For the text-containing cell, return its midpoint in (X, Y) coordinate format. 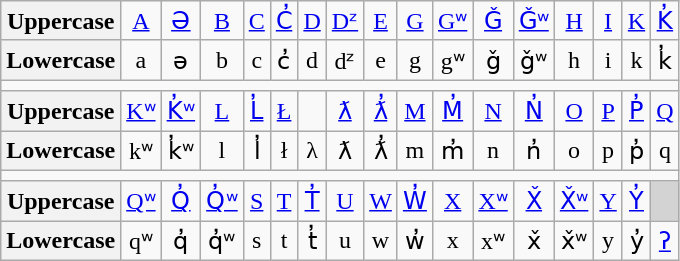
ǧʷ (534, 60)
k (636, 60)
k̓ʷ (181, 150)
Kʷ (141, 111)
l̓ (256, 150)
ʔ (665, 241)
ə (181, 60)
xʷ (493, 241)
X (452, 201)
s (256, 241)
O (574, 111)
Y (608, 201)
l (222, 150)
c (256, 60)
gʷ (452, 60)
Dᶻ (344, 21)
m (414, 150)
P̓ (636, 111)
Gʷ (452, 21)
t (284, 241)
K (636, 21)
C (256, 21)
y (608, 241)
I (608, 21)
Ǧ (493, 21)
W (381, 201)
D (312, 21)
T (284, 201)
x̌ (534, 241)
Q (665, 111)
N̓ (534, 111)
u (344, 241)
p (608, 150)
c̓ (284, 60)
X̌ʷ (574, 201)
h (574, 60)
Y̓ (636, 201)
q (665, 150)
t̓ (312, 241)
X̌ (534, 201)
S (256, 201)
G (414, 21)
C̓ (284, 21)
Qʷ (141, 201)
p̓ (636, 150)
E (381, 21)
Ǧʷ (534, 21)
x̌ʷ (574, 241)
d (312, 60)
K̓ (665, 21)
B (222, 21)
Ə (181, 21)
a (141, 60)
k̓ (665, 60)
L̓ (256, 111)
o (574, 150)
w (381, 241)
H (574, 21)
ł (284, 150)
m̓ (452, 150)
b (222, 60)
e (381, 60)
dᶻ (344, 60)
kʷ (141, 150)
x (452, 241)
y̓ (636, 241)
M̓ (452, 111)
K̓ʷ (181, 111)
M (414, 111)
w̓ (414, 241)
T̓ (312, 201)
W̓ (414, 201)
Xʷ (493, 201)
A (141, 21)
λ (312, 150)
Ł (284, 111)
Q̓ʷ (222, 201)
n̓ (534, 150)
ǧ (493, 60)
q̓ʷ (222, 241)
Q̓ (181, 201)
g (414, 60)
n (493, 150)
q̓ (181, 241)
i (608, 60)
qʷ (141, 241)
U (344, 201)
P (608, 111)
N (493, 111)
L (222, 111)
